Output the [X, Y] coordinate of the center of the cell containing the given text.  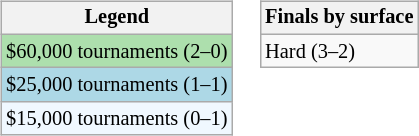
$15,000 tournaments (0–1) [116, 119]
Legend [116, 18]
Finals by surface [339, 18]
$60,000 tournaments (2–0) [116, 51]
$25,000 tournaments (1–1) [116, 85]
Hard (3–2) [339, 51]
